Determine the [x, y] coordinate at the center of the cell enclosing the given text.  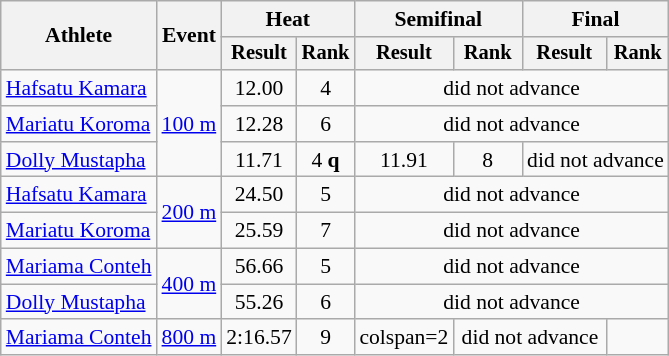
24.50 [258, 195]
100 m [190, 124]
8 [488, 160]
colspan=2 [404, 338]
Final [596, 19]
11.71 [258, 160]
56.66 [258, 267]
Heat [288, 19]
800 m [190, 338]
12.28 [258, 124]
11.91 [404, 160]
200 m [190, 212]
400 m [190, 284]
9 [326, 338]
Event [190, 36]
55.26 [258, 302]
2:16.57 [258, 338]
Semifinal [438, 19]
4 q [326, 160]
25.59 [258, 231]
7 [326, 231]
4 [326, 88]
12.00 [258, 88]
Athlete [79, 36]
